Output the (X, Y) coordinate of the center of the cell containing the given text.  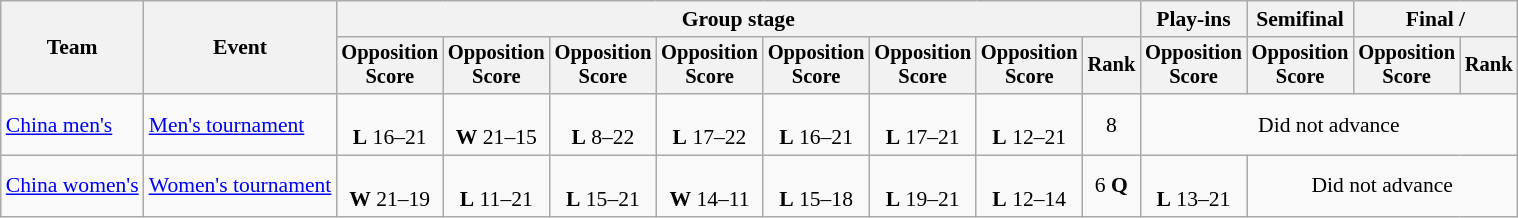
L 15–21 (604, 186)
W 21–19 (390, 186)
China women's (72, 186)
L 12–14 (1030, 186)
Final / (1435, 19)
L 8–22 (604, 124)
Group stage (738, 19)
Semifinal (1300, 19)
Men's tournament (240, 124)
Team (72, 48)
8 (1112, 124)
L 11–21 (496, 186)
L 17–22 (710, 124)
Event (240, 48)
6 Q (1112, 186)
L 19–21 (922, 186)
China men's (72, 124)
L 15–18 (816, 186)
L 17–21 (922, 124)
W 21–15 (496, 124)
Play-ins (1194, 19)
W 14–11 (710, 186)
L 12–21 (1030, 124)
Women's tournament (240, 186)
L 13–21 (1194, 186)
